Detect which cell encompasses the target text, then output its (X, Y) center coordinate. 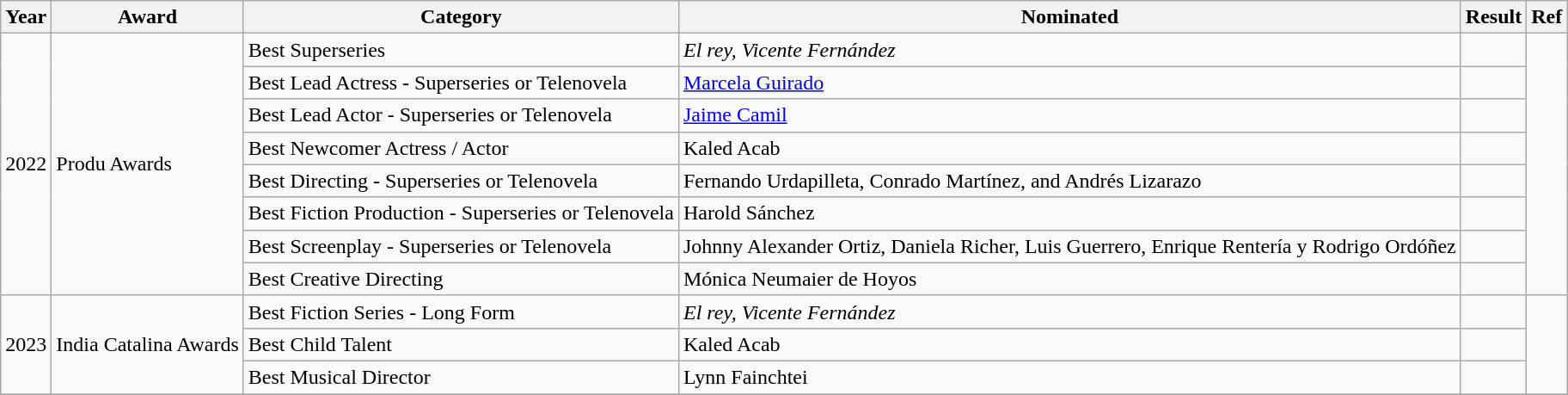
Produ Awards (148, 164)
Johnny Alexander Ortiz, Daniela Richer, Luis Guerrero, Enrique Rentería y Rodrigo Ordóñez (1069, 246)
Best Musical Director (461, 377)
Fernando Urdapilleta, Conrado Martínez, and Andrés Lizarazo (1069, 181)
Best Fiction Production - Superseries or Telenovela (461, 213)
India Catalina Awards (148, 344)
2023 (26, 344)
Best Directing - Superseries or Telenovela (461, 181)
Result (1493, 17)
2022 (26, 164)
Harold Sánchez (1069, 213)
Best Lead Actor - Superseries or Telenovela (461, 115)
Marcela Guirado (1069, 83)
Best Newcomer Actress / Actor (461, 148)
Best Superseries (461, 50)
Award (148, 17)
Best Lead Actress - Superseries or Telenovela (461, 83)
Category (461, 17)
Jaime Camil (1069, 115)
Best Child Talent (461, 344)
Best Creative Directing (461, 279)
Lynn Fainchtei (1069, 377)
Year (26, 17)
Best Screenplay - Superseries or Telenovela (461, 246)
Nominated (1069, 17)
Ref (1547, 17)
Mónica Neumaier de Hoyos (1069, 279)
Best Fiction Series - Long Form (461, 312)
